Pinpoint the cell where the given text exists, returning its (x, y) midpoint coordinate. 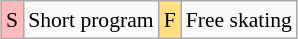
S (12, 20)
Free skating (239, 20)
F (170, 20)
Short program (90, 20)
